Capture the cell that displays the provided text and extract its [x, y] central coordinate. 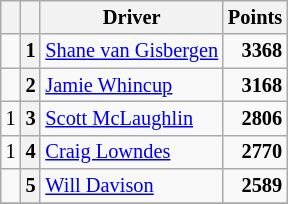
2589 [255, 186]
3368 [255, 51]
Shane van Gisbergen [132, 51]
2 [31, 85]
Will Davison [132, 186]
Driver [132, 17]
3 [31, 118]
Craig Lowndes [132, 152]
4 [31, 152]
Scott McLaughlin [132, 118]
Jamie Whincup [132, 85]
Points [255, 17]
5 [31, 186]
2770 [255, 152]
2806 [255, 118]
3168 [255, 85]
